Determine the (X, Y) coordinate at the center of the cell enclosing the given text.  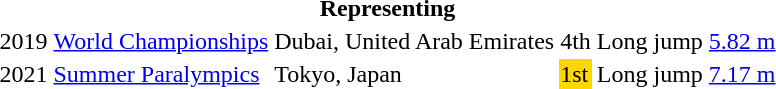
1st (576, 74)
Dubai, United Arab Emirates (414, 41)
4th (576, 41)
World Championships (161, 41)
Tokyo, Japan (414, 74)
Summer Paralympics (161, 74)
